Scan for the cell matching the given text and deliver its [x, y] coordinate at center. 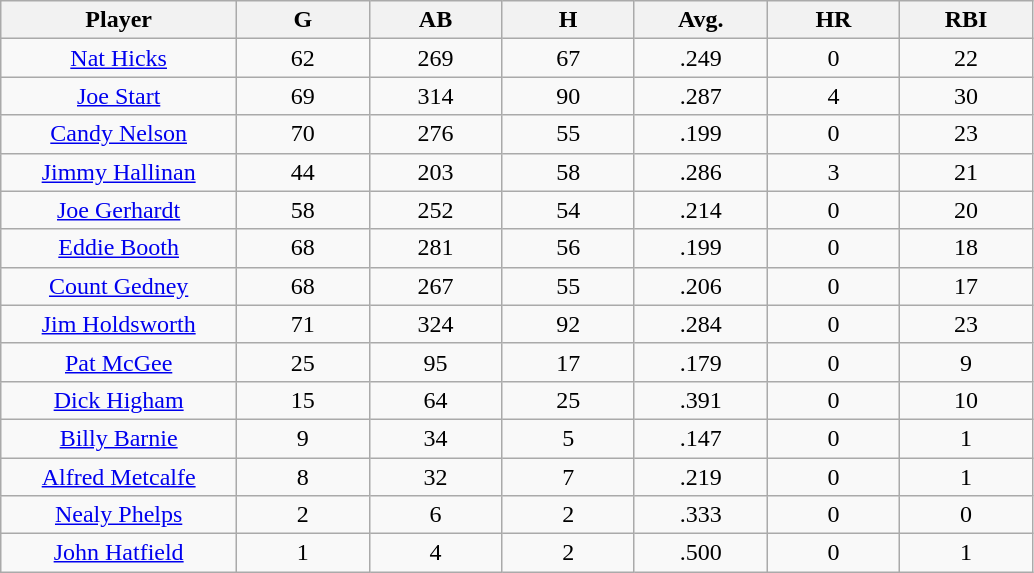
Joe Start [119, 96]
21 [966, 172]
70 [304, 134]
.500 [700, 553]
62 [304, 58]
.333 [700, 515]
3 [834, 172]
Eddie Booth [119, 248]
.147 [700, 438]
54 [568, 210]
267 [436, 286]
.179 [700, 362]
Count Gedney [119, 286]
34 [436, 438]
AB [436, 20]
.214 [700, 210]
.391 [700, 400]
252 [436, 210]
Player [119, 20]
Nealy Phelps [119, 515]
John Hatfield [119, 553]
.206 [700, 286]
203 [436, 172]
.286 [700, 172]
8 [304, 477]
Dick Higham [119, 400]
7 [568, 477]
Avg. [700, 20]
18 [966, 248]
276 [436, 134]
22 [966, 58]
20 [966, 210]
90 [568, 96]
G [304, 20]
HR [834, 20]
69 [304, 96]
Jim Holdsworth [119, 324]
269 [436, 58]
281 [436, 248]
64 [436, 400]
RBI [966, 20]
H [568, 20]
30 [966, 96]
Nat Hicks [119, 58]
.284 [700, 324]
6 [436, 515]
Pat McGee [119, 362]
Jimmy Hallinan [119, 172]
5 [568, 438]
.249 [700, 58]
44 [304, 172]
56 [568, 248]
67 [568, 58]
92 [568, 324]
95 [436, 362]
32 [436, 477]
Candy Nelson [119, 134]
Billy Barnie [119, 438]
15 [304, 400]
324 [436, 324]
.219 [700, 477]
71 [304, 324]
10 [966, 400]
.287 [700, 96]
314 [436, 96]
Alfred Metcalfe [119, 477]
Joe Gerhardt [119, 210]
